For the text-containing cell, return its midpoint in [X, Y] coordinate format. 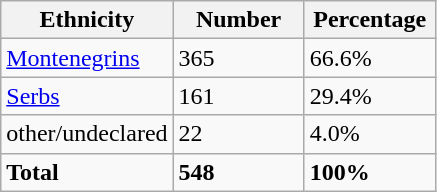
29.4% [370, 96]
Percentage [370, 20]
Serbs [87, 96]
161 [238, 96]
Total [87, 172]
Montenegrins [87, 58]
22 [238, 134]
365 [238, 58]
Ethnicity [87, 20]
100% [370, 172]
66.6% [370, 58]
other/undeclared [87, 134]
548 [238, 172]
4.0% [370, 134]
Number [238, 20]
